Search for the cell housing the specified text and yield its (x, y) center coordinate. 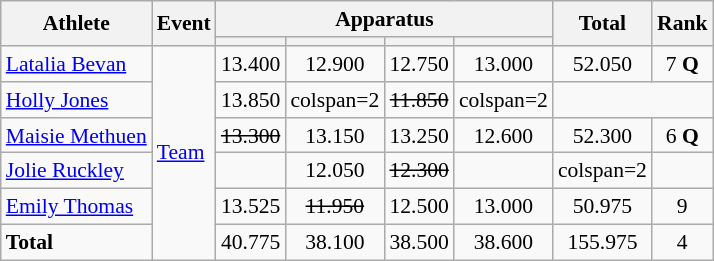
13.250 (418, 136)
13.150 (334, 136)
7 Q (682, 64)
6 Q (682, 136)
12.500 (418, 207)
Jolie Ruckley (76, 171)
13.850 (250, 100)
38.500 (418, 243)
Maisie Methuen (76, 136)
52.050 (602, 64)
13.525 (250, 207)
50.975 (602, 207)
Team (184, 153)
52.300 (602, 136)
38.100 (334, 243)
13.300 (250, 136)
155.975 (602, 243)
40.775 (250, 243)
4 (682, 243)
11.950 (334, 207)
38.600 (504, 243)
12.750 (418, 64)
9 (682, 207)
11.850 (418, 100)
12.900 (334, 64)
12.300 (418, 171)
Athlete (76, 24)
Holly Jones (76, 100)
Apparatus (384, 19)
12.050 (334, 171)
Latalia Bevan (76, 64)
Rank (682, 24)
Emily Thomas (76, 207)
13.400 (250, 64)
12.600 (504, 136)
Event (184, 24)
